Capture the cell that displays the provided text and extract its [x, y] central coordinate. 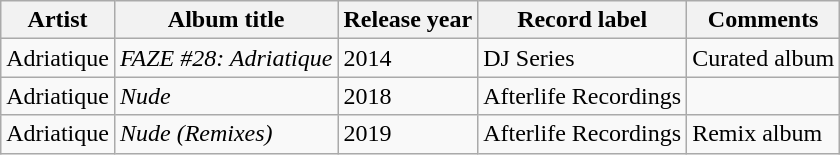
Nude [226, 96]
Curated album [764, 58]
2014 [408, 58]
Artist [58, 20]
Release year [408, 20]
Comments [764, 20]
Nude (Remixes) [226, 134]
2019 [408, 134]
DJ Series [582, 58]
Remix album [764, 134]
Album title [226, 20]
2018 [408, 96]
Record label [582, 20]
FAZE #28: Adriatique [226, 58]
